Detect which cell encompasses the target text, then output its [x, y] center coordinate. 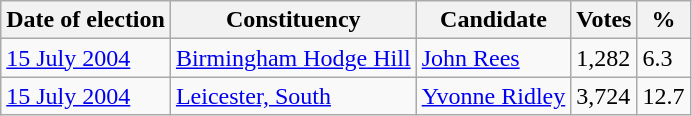
Leicester, South [293, 96]
John Rees [494, 58]
Yvonne Ridley [494, 96]
Votes [604, 20]
Constituency [293, 20]
Birmingham Hodge Hill [293, 58]
Date of election [86, 20]
% [664, 20]
1,282 [604, 58]
3,724 [604, 96]
Candidate [494, 20]
12.7 [664, 96]
6.3 [664, 58]
